Return the [x, y] coordinate for the center point of the cell that contains the specified text.  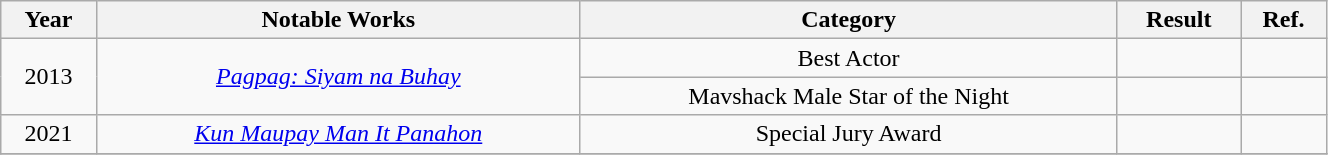
2013 [49, 77]
Category [848, 20]
Result [1179, 20]
Mavshack Male Star of the Night [848, 96]
Special Jury Award [848, 134]
Kun Maupay Man It Panahon [338, 134]
Best Actor [848, 58]
Year [49, 20]
Notable Works [338, 20]
Pagpag: Siyam na Buhay [338, 77]
2021 [49, 134]
Ref. [1284, 20]
